Extract the (X, Y) coordinate from the center of the cell holding the provided text.  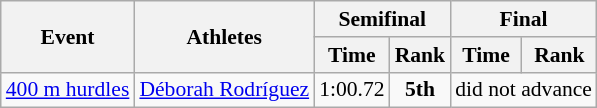
5th (420, 90)
did not advance (524, 90)
Athletes (224, 36)
Final (524, 19)
1:00.72 (352, 90)
Déborah Rodríguez (224, 90)
Event (68, 36)
Semifinal (382, 19)
400 m hurdles (68, 90)
